For the text-containing cell, return its midpoint in (X, Y) coordinate format. 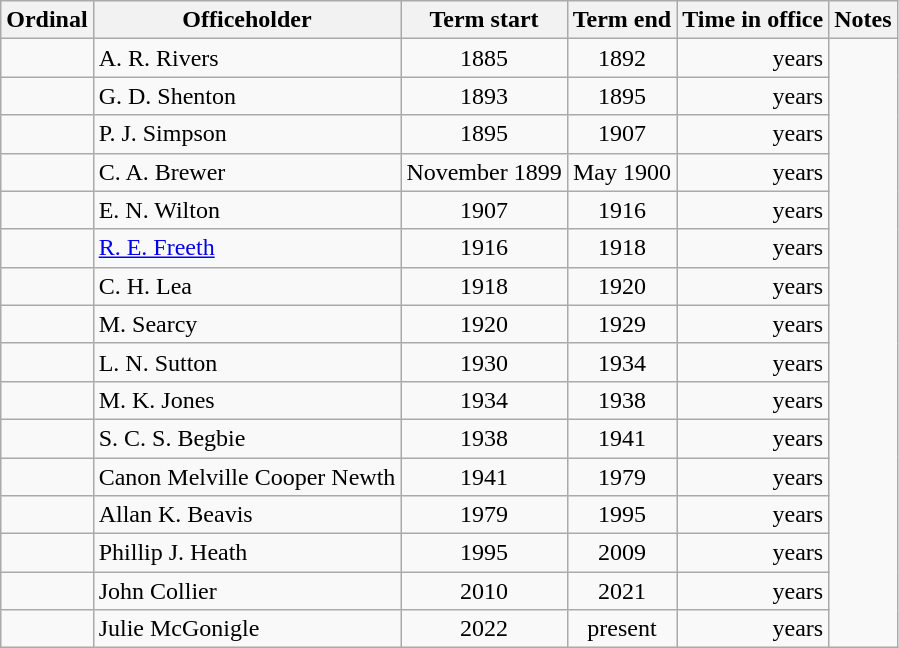
John Collier (247, 591)
2010 (484, 591)
C. H. Lea (247, 286)
November 1899 (484, 172)
M. K. Jones (247, 400)
Canon Melville Cooper Newth (247, 477)
E. N. Wilton (247, 210)
Allan K. Beavis (247, 515)
R. E. Freeth (247, 248)
M. Searcy (247, 324)
2009 (622, 553)
1885 (484, 58)
L. N. Sutton (247, 362)
May 1900 (622, 172)
1892 (622, 58)
S. C. S. Begbie (247, 438)
Officeholder (247, 20)
Term end (622, 20)
P. J. Simpson (247, 134)
1929 (622, 324)
1930 (484, 362)
Time in office (753, 20)
Ordinal (47, 20)
Notes (863, 20)
2022 (484, 629)
A. R. Rivers (247, 58)
Phillip J. Heath (247, 553)
present (622, 629)
1893 (484, 96)
2021 (622, 591)
Julie McGonigle (247, 629)
G. D. Shenton (247, 96)
Term start (484, 20)
C. A. Brewer (247, 172)
